Output the [x, y] coordinate of the center of the cell containing the given text.  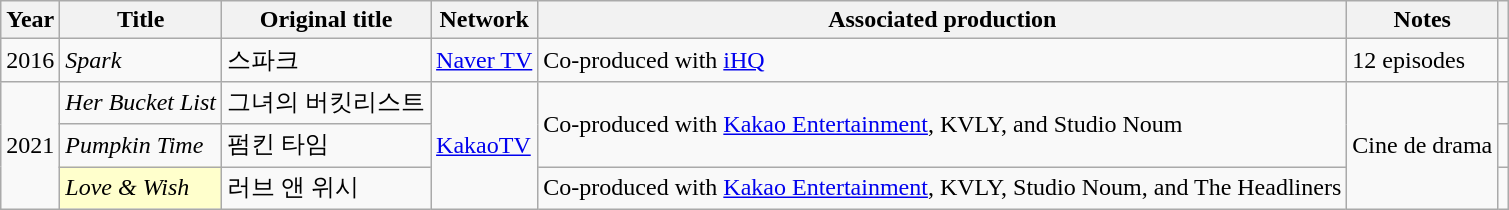
Co-produced with Kakao Entertainment, KVLY, Studio Noum, and The Headliners [942, 188]
펌킨 타임 [326, 146]
Naver TV [484, 60]
Original title [326, 20]
그녀의 버킷리스트 [326, 102]
Love & Wish [141, 188]
Year [30, 20]
KakaoTV [484, 145]
Title [141, 20]
Co-produced with Kakao Entertainment, KVLY, and Studio Noum [942, 124]
Notes [1422, 20]
2016 [30, 60]
12 episodes [1422, 60]
스파크 [326, 60]
러브 앤 위시 [326, 188]
Co-produced with iHQ [942, 60]
Cine de drama [1422, 145]
2021 [30, 145]
Her Bucket List [141, 102]
Pumpkin Time [141, 146]
Spark [141, 60]
Associated production [942, 20]
Network [484, 20]
